From the cell containing the given text, extract its center point as (x, y) coordinate. 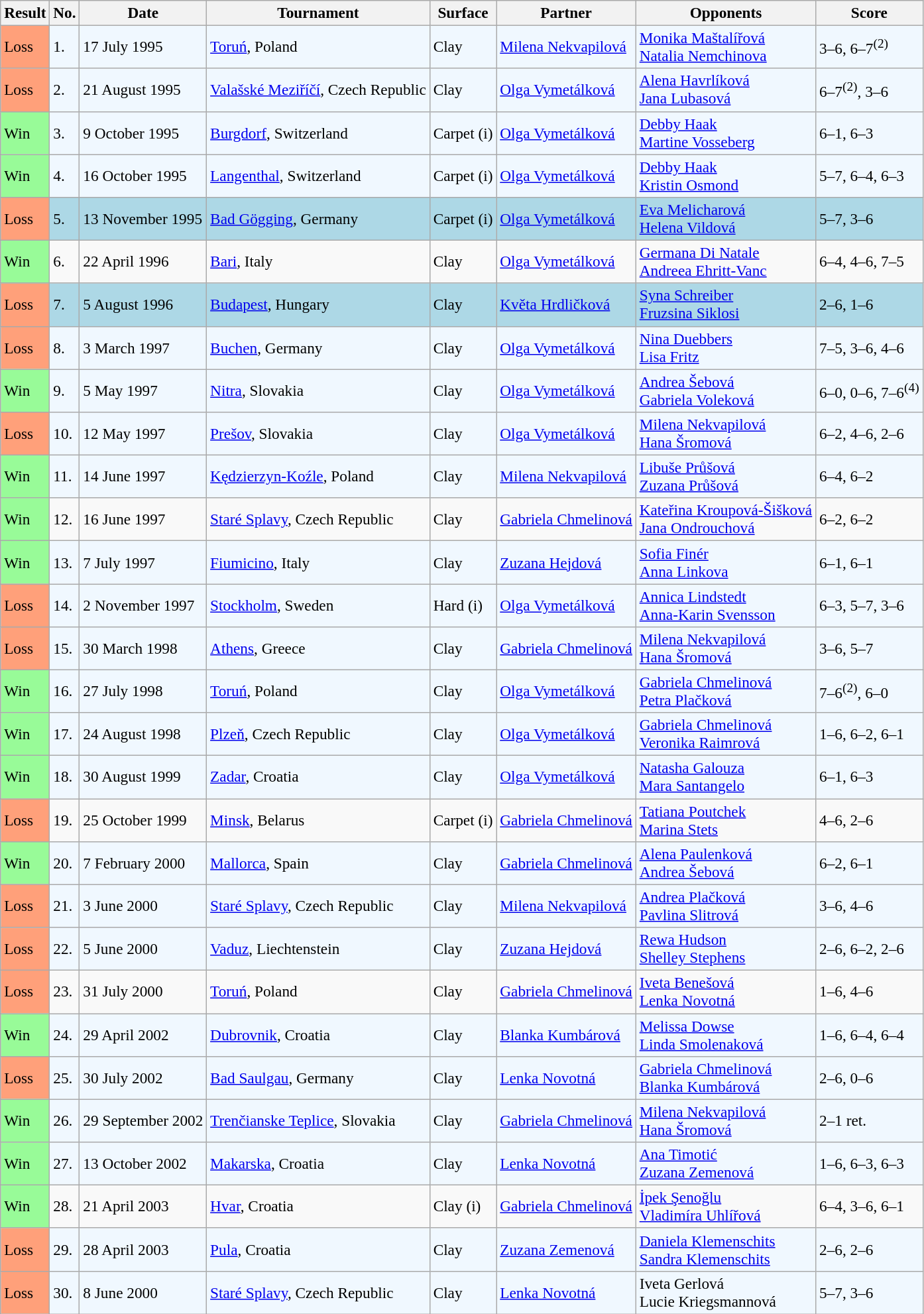
6–2, 4–6, 2–6 (870, 434)
Nina Duebbers Lisa Fritz (725, 347)
6–4, 4–6, 7–5 (870, 261)
24. (65, 1034)
Nitra, Slovakia (318, 390)
14. (65, 605)
Daniela Klemenschits Sandra Klemenschits (725, 1249)
5 August 1996 (143, 305)
Valašské Meziříčí, Czech Republic (318, 90)
30 August 1999 (143, 777)
1. (65, 46)
Debby Haak Kristin Osmond (725, 175)
13 November 1995 (143, 219)
1–6, 4–6 (870, 992)
Květa Hrdličková (566, 305)
Iveta Benešová Lenka Novotná (725, 992)
1–6, 6–4, 6–4 (870, 1034)
Sofia Finér Anna Linkova (725, 562)
2–1 ret. (870, 1120)
3–6, 5–7 (870, 648)
24 August 1998 (143, 735)
Rewa Hudson Shelley Stephens (725, 948)
8. (65, 347)
5 May 1997 (143, 390)
Clay (i) (463, 1207)
29 April 2002 (143, 1034)
Gabriela Chmelinová Veronika Raimrová (725, 735)
7 February 2000 (143, 863)
22 April 1996 (143, 261)
Alena Paulenková Andrea Šebová (725, 863)
Plzeň, Czech Republic (318, 735)
8 June 2000 (143, 1293)
Bad Gögging, Germany (318, 219)
13 October 2002 (143, 1163)
28. (65, 1207)
Minsk, Belarus (318, 819)
27. (65, 1163)
25 October 1999 (143, 819)
Budapest, Hungary (318, 305)
7–6(2), 6–0 (870, 691)
30. (65, 1293)
12 May 1997 (143, 434)
22. (65, 948)
Andrea Šebová Gabriela Voleková (725, 390)
6–0, 0–6, 7–6(4) (870, 390)
6–1, 6–1 (870, 562)
2–6, 1–6 (870, 305)
3. (65, 133)
16. (65, 691)
Libuše Průšová Zuzana Průšová (725, 476)
Dubrovnik, Croatia (318, 1034)
Zadar, Croatia (318, 777)
Kędzierzyn-Koźle, Poland (318, 476)
Bari, Italy (318, 261)
Mallorca, Spain (318, 863)
Prešov, Slovakia (318, 434)
13. (65, 562)
30 July 2002 (143, 1078)
30 March 1998 (143, 648)
2–6, 6–2, 2–6 (870, 948)
Tournament (318, 13)
Surface (463, 13)
3 March 1997 (143, 347)
18. (65, 777)
Eva Melicharová Helena Vildová (725, 219)
25. (65, 1078)
Burgdorf, Switzerland (318, 133)
3–6, 6–7(2) (870, 46)
Melissa Dowse Linda Smolenaková (725, 1034)
1–6, 6–3, 6–3 (870, 1163)
6–2, 6–2 (870, 520)
17. (65, 735)
15. (65, 648)
5. (65, 219)
6–4, 6–2 (870, 476)
27 July 1998 (143, 691)
4–6, 2–6 (870, 819)
Andrea Plačková Pavlina Slitrová (725, 906)
9 October 1995 (143, 133)
31 July 2000 (143, 992)
Hard (i) (463, 605)
14 June 1997 (143, 476)
21 August 1995 (143, 90)
Fiumicino, Italy (318, 562)
Langenthal, Switzerland (318, 175)
23. (65, 992)
Ana Timotić Zuzana Zemenová (725, 1163)
5–7, 6–4, 6–3 (870, 175)
21 April 2003 (143, 1207)
Makarska, Croatia (318, 1163)
6. (65, 261)
Kateřina Kroupová-Šišková Jana Ondrouchová (725, 520)
Partner (566, 13)
Gabriela Chmelinová Petra Plačková (725, 691)
No. (65, 13)
10. (65, 434)
19. (65, 819)
11. (65, 476)
29 September 2002 (143, 1120)
3 June 2000 (143, 906)
Syna Schreiber Fruzsina Siklosi (725, 305)
4. (65, 175)
7. (65, 305)
Athens, Greece (318, 648)
20. (65, 863)
Date (143, 13)
Tatiana Poutchek Marina Stets (725, 819)
3–6, 4–6 (870, 906)
6–2, 6–1 (870, 863)
İpek Şenoğlu Vladimíra Uhlířová (725, 1207)
12. (65, 520)
6–7(2), 3–6 (870, 90)
16 June 1997 (143, 520)
2 November 1997 (143, 605)
Trenčianske Teplice, Slovakia (318, 1120)
Hvar, Croatia (318, 1207)
Opponents (725, 13)
5 June 2000 (143, 948)
Stockholm, Sweden (318, 605)
Blanka Kumbárová (566, 1034)
Iveta Gerlová Lucie Kriegsmannová (725, 1293)
28 April 2003 (143, 1249)
1–6, 6–2, 6–1 (870, 735)
Annica Lindstedt Anna-Karin Svensson (725, 605)
Monika Maštalířová Natalia Nemchinova (725, 46)
Gabriela Chmelinová Blanka Kumbárová (725, 1078)
Alena Havrlíková Jana Lubasová (725, 90)
Debby Haak Martine Vosseberg (725, 133)
Bad Saulgau, Germany (318, 1078)
17 July 1995 (143, 46)
16 October 1995 (143, 175)
Germana Di Natale Andreea Ehritt-Vanc (725, 261)
26. (65, 1120)
Result (25, 13)
9. (65, 390)
6–4, 3–6, 6–1 (870, 1207)
21. (65, 906)
29. (65, 1249)
2–6, 2–6 (870, 1249)
2–6, 0–6 (870, 1078)
2. (65, 90)
Vaduz, Liechtenstein (318, 948)
Pula, Croatia (318, 1249)
6–3, 5–7, 3–6 (870, 605)
7 July 1997 (143, 562)
7–5, 3–6, 4–6 (870, 347)
Score (870, 13)
Buchen, Germany (318, 347)
Natasha Galouza Mara Santangelo (725, 777)
Zuzana Zemenová (566, 1249)
